Scan for the cell matching the given text and deliver its (X, Y) coordinate at center. 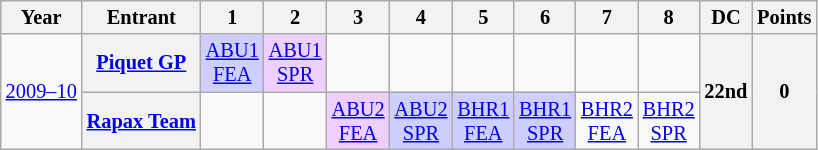
2009–10 (42, 92)
5 (483, 17)
Points (784, 17)
Piquet GP (142, 63)
22nd (726, 92)
0 (784, 92)
BHR1FEA (483, 121)
BHR2SPR (669, 121)
ABU1FEA (232, 63)
ABU1SPR (296, 63)
DC (726, 17)
6 (545, 17)
Entrant (142, 17)
BHR2FEA (607, 121)
Rapax Team (142, 121)
1 (232, 17)
3 (358, 17)
ABU2FEA (358, 121)
4 (422, 17)
Year (42, 17)
2 (296, 17)
ABU2SPR (422, 121)
BHR1SPR (545, 121)
8 (669, 17)
7 (607, 17)
